Return the (X, Y) coordinate for the center point of the cell that contains the specified text.  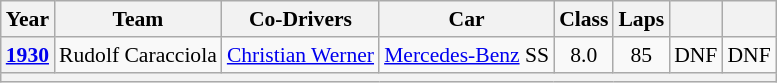
Year (28, 19)
Class (584, 19)
8.0 (584, 55)
Car (466, 19)
Rudolf Caracciola (138, 55)
Co-Drivers (300, 19)
Christian Werner (300, 55)
Team (138, 19)
85 (641, 55)
1930 (28, 55)
Mercedes-Benz SS (466, 55)
Laps (641, 19)
